From the cell containing the given text, extract its center point as [X, Y] coordinate. 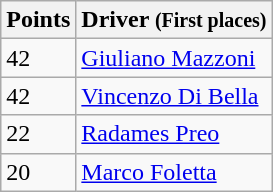
22 [38, 134]
Points [38, 20]
Giuliano Mazzoni [174, 58]
Radames Preo [174, 134]
Driver (First places) [174, 20]
Vincenzo Di Bella [174, 96]
Marco Foletta [174, 172]
20 [38, 172]
